Capture the cell that displays the provided text and extract its (X, Y) central coordinate. 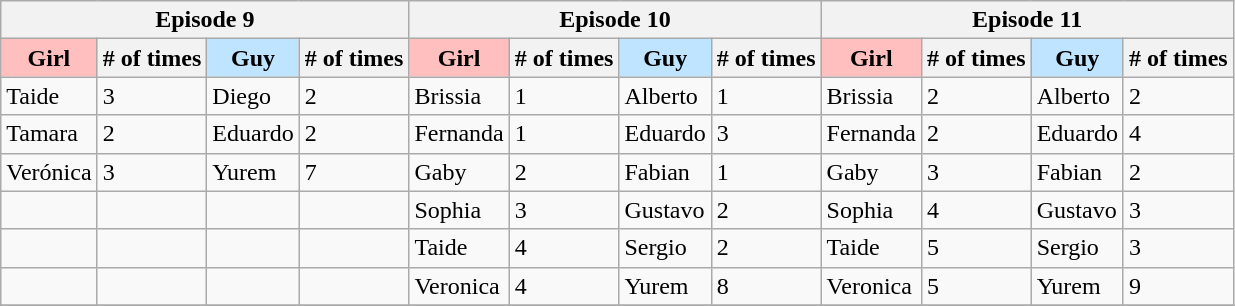
8 (766, 286)
Episode 10 (615, 20)
Tamara (49, 134)
Episode 11 (1027, 20)
Episode 9 (205, 20)
Diego (253, 96)
9 (1178, 286)
7 (354, 172)
Verónica (49, 172)
